Identify which cell holds the provided text, then report its [X, Y] central coordinate. 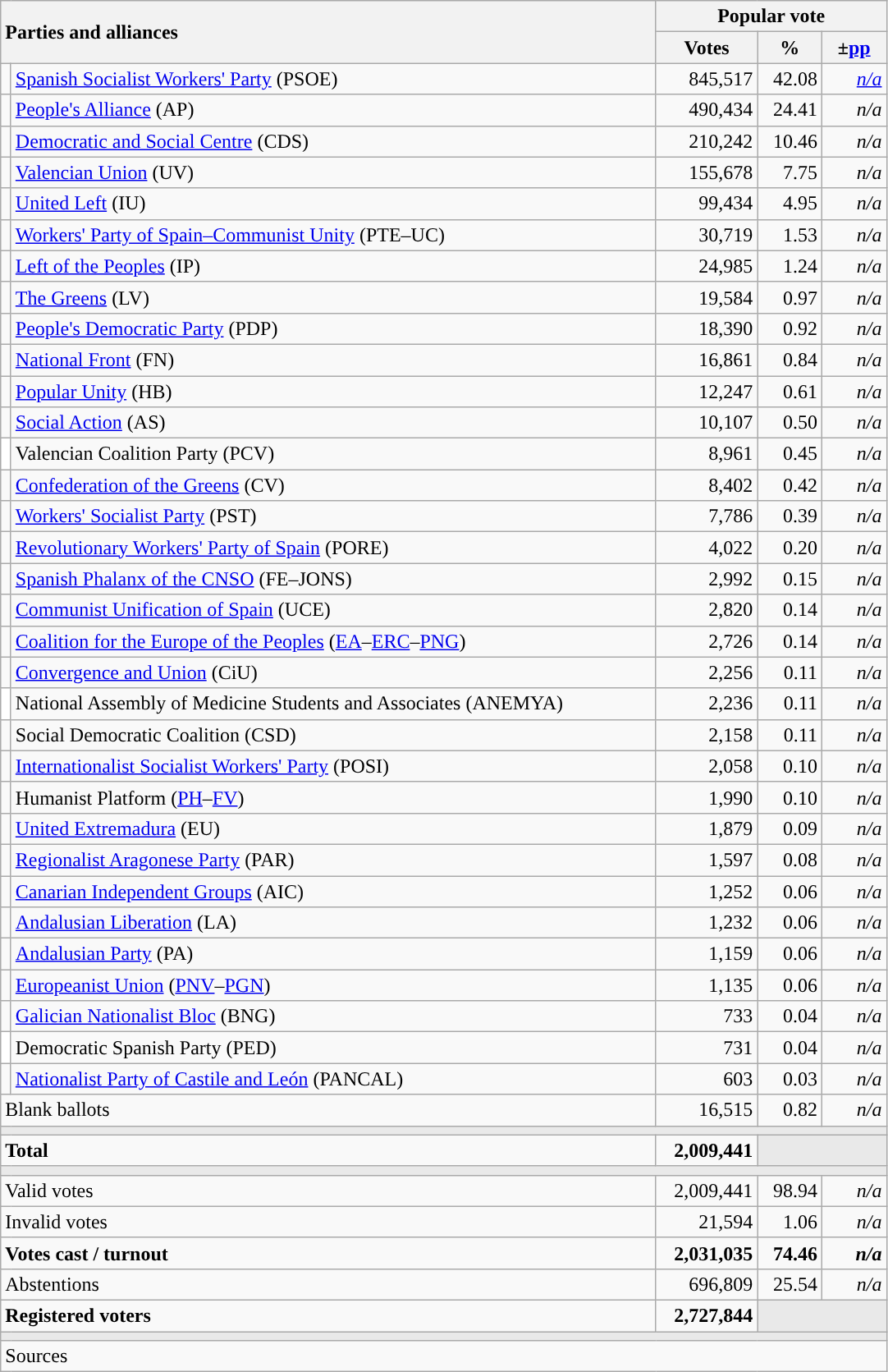
7,786 [707, 516]
Galician Nationalist Bloc (BNG) [333, 1016]
Democratic and Social Centre (CDS) [333, 141]
1,252 [707, 891]
696,809 [707, 1284]
2,726 [707, 641]
Valid votes [328, 1191]
United Left (IU) [333, 204]
Democratic Spanish Party (PED) [333, 1048]
1,597 [707, 860]
Invalid votes [328, 1222]
Left of the Peoples (IP) [333, 266]
0.84 [790, 360]
Votes cast / turnout [328, 1253]
Sources [443, 1356]
Spanish Socialist Workers' Party (PSOE) [333, 79]
2,058 [707, 766]
2,256 [707, 672]
United Extremadura (EU) [333, 828]
Canarian Independent Groups (AIC) [333, 891]
2,236 [707, 704]
1,159 [707, 954]
Popular vote [771, 16]
Workers' Party of Spain–Communist Unity (PTE–UC) [333, 235]
The Greens (LV) [333, 297]
National Assembly of Medicine Students and Associates (ANEMYA) [333, 704]
Coalition for the Europe of the Peoples (EA–ERC–PNG) [333, 641]
210,242 [707, 141]
Europeanist Union (PNV–PGN) [333, 985]
30,719 [707, 235]
1.24 [790, 266]
10.46 [790, 141]
0.97 [790, 297]
Blank ballots [328, 1110]
Total [328, 1150]
0.03 [790, 1079]
2,820 [707, 610]
0.50 [790, 423]
490,434 [707, 110]
% [790, 48]
18,390 [707, 328]
1,232 [707, 923]
0.92 [790, 328]
98.94 [790, 1191]
2,992 [707, 579]
Valencian Union (UV) [333, 172]
Confederation of the Greens (CV) [333, 485]
Workers' Socialist Party (PST) [333, 516]
10,107 [707, 423]
1.53 [790, 235]
0.82 [790, 1110]
2,031,035 [707, 1253]
8,402 [707, 485]
Spanish Phalanx of the CNSO (FE–JONS) [333, 579]
National Front (FN) [333, 360]
Internationalist Socialist Workers' Party (POSI) [333, 766]
1,879 [707, 828]
25.54 [790, 1284]
155,678 [707, 172]
733 [707, 1016]
19,584 [707, 297]
1,135 [707, 985]
Social Democratic Coalition (CSD) [333, 735]
Andalusian Party (PA) [333, 954]
7.75 [790, 172]
Regionalist Aragonese Party (PAR) [333, 860]
Nationalist Party of Castile and León (PANCAL) [333, 1079]
Registered voters [328, 1315]
21,594 [707, 1222]
8,961 [707, 454]
Communist Unification of Spain (UCE) [333, 610]
74.46 [790, 1253]
24,985 [707, 266]
±pp [854, 48]
4,022 [707, 548]
0.42 [790, 485]
1,990 [707, 797]
0.15 [790, 579]
Revolutionary Workers' Party of Spain (PORE) [333, 548]
2,158 [707, 735]
845,517 [707, 79]
731 [707, 1048]
Humanist Platform (PH–FV) [333, 797]
0.08 [790, 860]
16,861 [707, 360]
42.08 [790, 79]
0.45 [790, 454]
Andalusian Liberation (LA) [333, 923]
Social Action (AS) [333, 423]
12,247 [707, 392]
Popular Unity (HB) [333, 392]
4.95 [790, 204]
1.06 [790, 1222]
603 [707, 1079]
Valencian Coalition Party (PCV) [333, 454]
0.20 [790, 548]
Convergence and Union (CiU) [333, 672]
Parties and alliances [328, 32]
Abstentions [328, 1284]
Votes [707, 48]
People's Alliance (AP) [333, 110]
16,515 [707, 1110]
0.39 [790, 516]
People's Democratic Party (PDP) [333, 328]
0.09 [790, 828]
99,434 [707, 204]
24.41 [790, 110]
0.61 [790, 392]
2,727,844 [707, 1315]
